Pinpoint the cell where the given text exists, returning its (X, Y) midpoint coordinate. 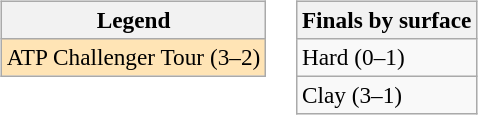
Finals by surface (387, 20)
Legend (133, 20)
Hard (0–1) (387, 57)
Clay (3–1) (387, 95)
ATP Challenger Tour (3–2) (133, 57)
